Scan for the cell matching the given text and deliver its (x, y) coordinate at center. 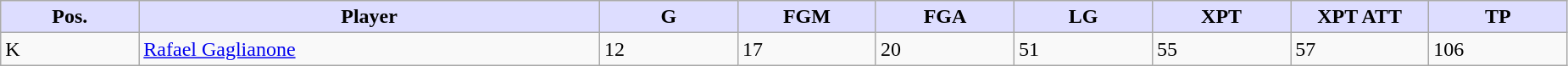
XPT (1222, 17)
FGA (944, 17)
17 (807, 49)
XPT ATT (1359, 17)
106 (1498, 49)
12 (668, 49)
LG (1083, 17)
Rafael Gaglianone (370, 49)
57 (1359, 49)
20 (944, 49)
Pos. (70, 17)
G (668, 17)
55 (1222, 49)
51 (1083, 49)
K (70, 49)
FGM (807, 17)
TP (1498, 17)
Player (370, 17)
